Capture the cell that displays the provided text and extract its (X, Y) central coordinate. 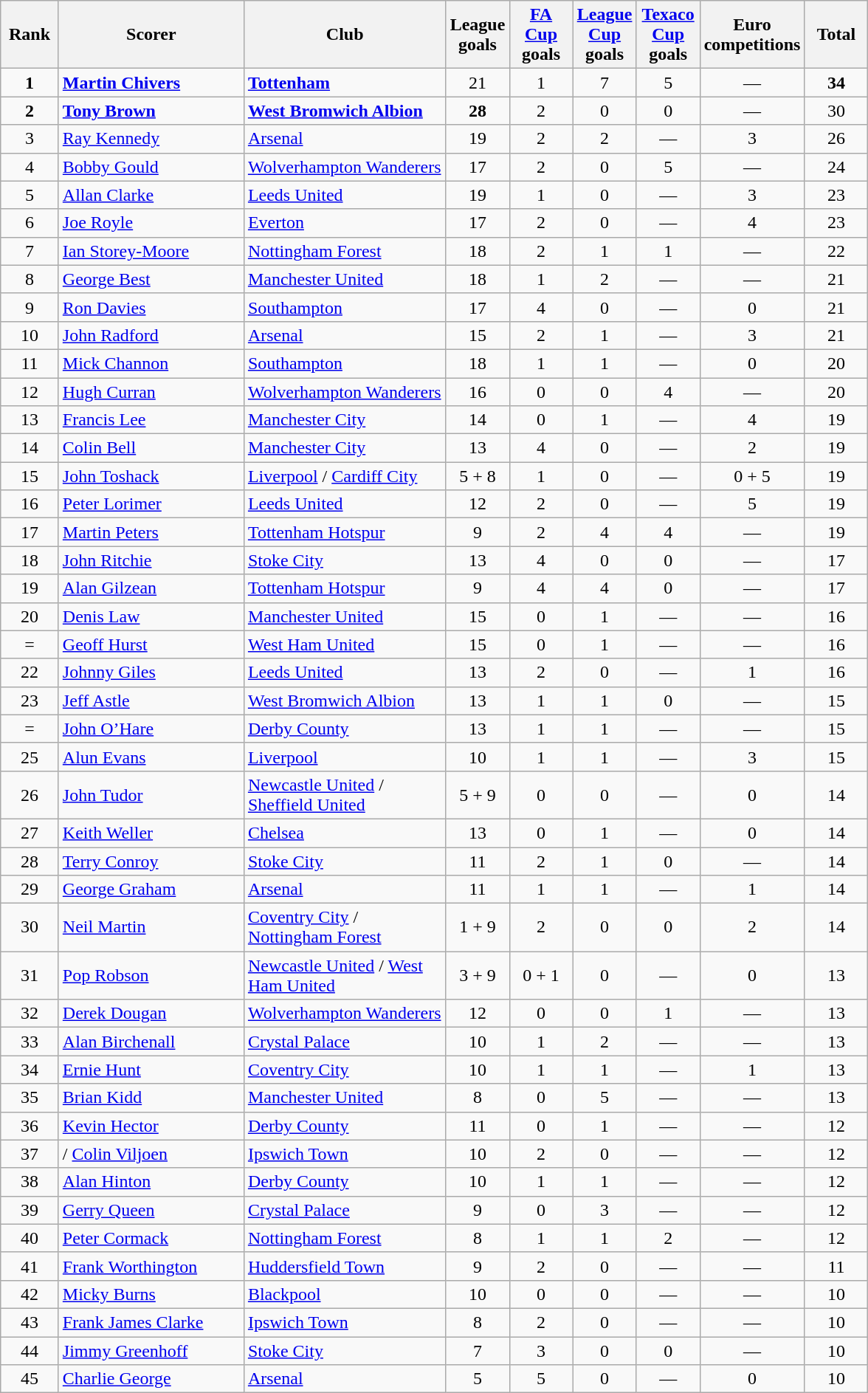
George Best (151, 279)
League goals (478, 35)
Rank (30, 35)
Kevin Hector (151, 1126)
Hugh Curran (151, 392)
5 + 9 (478, 794)
Martin Chivers (151, 83)
Liverpool (345, 757)
Johnny Giles (151, 673)
Alun Evans (151, 757)
Chelsea (345, 833)
Micky Burns (151, 1294)
Frank James Clarke (151, 1322)
John O’Hare (151, 729)
Martin Peters (151, 532)
Scorer (151, 35)
Euro competitions (752, 35)
Blackpool (345, 1294)
Peter Lorimer (151, 504)
Derek Dougan (151, 1014)
FA Cup goals (541, 35)
35 (30, 1098)
36 (30, 1126)
Texaco Cup goals (668, 35)
Charlie George (151, 1379)
31 (30, 976)
Keith Weller (151, 833)
Jeff Astle (151, 701)
League Cup goals (604, 35)
John Tudor (151, 794)
Huddersfield Town (345, 1266)
Brian Kidd (151, 1098)
George Graham (151, 890)
Pop Robson (151, 976)
44 (30, 1350)
40 (30, 1238)
29 (30, 890)
45 (30, 1379)
27 (30, 833)
Ray Kennedy (151, 139)
Alan Gilzean (151, 588)
Mick Channon (151, 363)
Bobby Gould (151, 167)
West Ham United (345, 644)
37 (30, 1154)
41 (30, 1266)
/ Colin Viljoen (151, 1154)
Denis Law (151, 616)
25 (30, 757)
Francis Lee (151, 420)
24 (836, 167)
Newcastle United / West Ham United (345, 976)
Gerry Queen (151, 1210)
33 (30, 1042)
6 (30, 223)
John Ritchie (151, 560)
Colin Bell (151, 448)
Coventry City (345, 1070)
Tottenham (345, 83)
Frank Worthington (151, 1266)
0 + 1 (541, 976)
Jimmy Greenhoff (151, 1350)
John Radford (151, 335)
32 (30, 1014)
Ernie Hunt (151, 1070)
Peter Cormack (151, 1238)
Neil Martin (151, 927)
Coventry City / Nottingham Forest (345, 927)
Alan Hinton (151, 1182)
38 (30, 1182)
Newcastle United / Sheffield United (345, 794)
5 + 8 (478, 476)
Everton (345, 223)
3 + 9 (478, 976)
Joe Royle (151, 223)
John Toshack (151, 476)
Allan Clarke (151, 195)
Total (836, 35)
0 + 5 (752, 476)
1 + 9 (478, 927)
39 (30, 1210)
Ron Davies (151, 307)
Terry Conroy (151, 861)
42 (30, 1294)
Ian Storey-Moore (151, 251)
Geoff Hurst (151, 644)
Club (345, 35)
Liverpool / Cardiff City (345, 476)
43 (30, 1322)
Alan Birchenall (151, 1042)
Tony Brown (151, 111)
